Return [X, Y] of the center of cell containing provided text 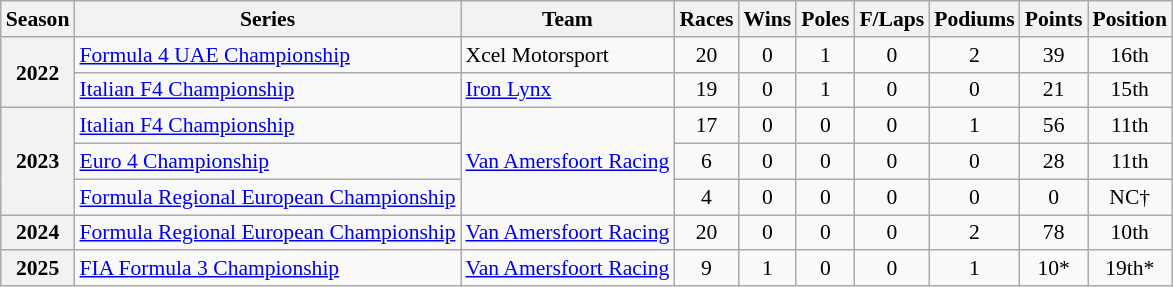
2023 [38, 162]
10* [1054, 269]
15th [1130, 90]
F/Laps [892, 19]
21 [1054, 90]
39 [1054, 55]
56 [1054, 126]
4 [706, 197]
FIA Formula 3 Championship [267, 269]
Poles [825, 19]
Euro 4 Championship [267, 162]
Points [1054, 19]
9 [706, 269]
17 [706, 126]
16th [1130, 55]
Position [1130, 19]
78 [1054, 233]
2022 [38, 72]
NC† [1130, 197]
2025 [38, 269]
19th* [1130, 269]
Wins [768, 19]
10th [1130, 233]
Xcel Motorsport [567, 55]
28 [1054, 162]
Races [706, 19]
Series [267, 19]
6 [706, 162]
Formula 4 UAE Championship [267, 55]
19 [706, 90]
Podiums [974, 19]
Season [38, 19]
Team [567, 19]
Iron Lynx [567, 90]
2024 [38, 233]
